Find where the given text appears and provide that cell's center as [x, y] coordinate. 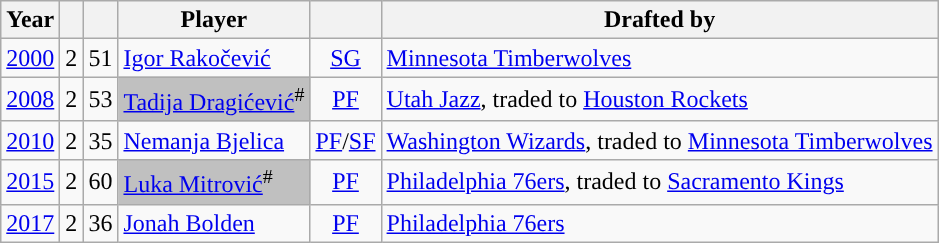
Washington Wizards, traded to Minnesota Timberwolves [660, 140]
60 [100, 182]
36 [100, 223]
Minnesota Timberwolves [660, 58]
2015 [30, 182]
Utah Jazz, traded to Houston Rockets [660, 100]
SG [346, 58]
Igor Rakočević [214, 58]
PF/SF [346, 140]
Jonah Bolden [214, 223]
Nemanja Bjelica [214, 140]
2010 [30, 140]
Year [30, 20]
35 [100, 140]
Philadelphia 76ers [660, 223]
Drafted by [660, 20]
51 [100, 58]
Player [214, 20]
Luka Mitrović# [214, 182]
53 [100, 100]
2000 [30, 58]
2008 [30, 100]
Philadelphia 76ers, traded to Sacramento Kings [660, 182]
2017 [30, 223]
Tadija Dragićević# [214, 100]
